Output the [X, Y] coordinate of the center of the cell containing the given text.  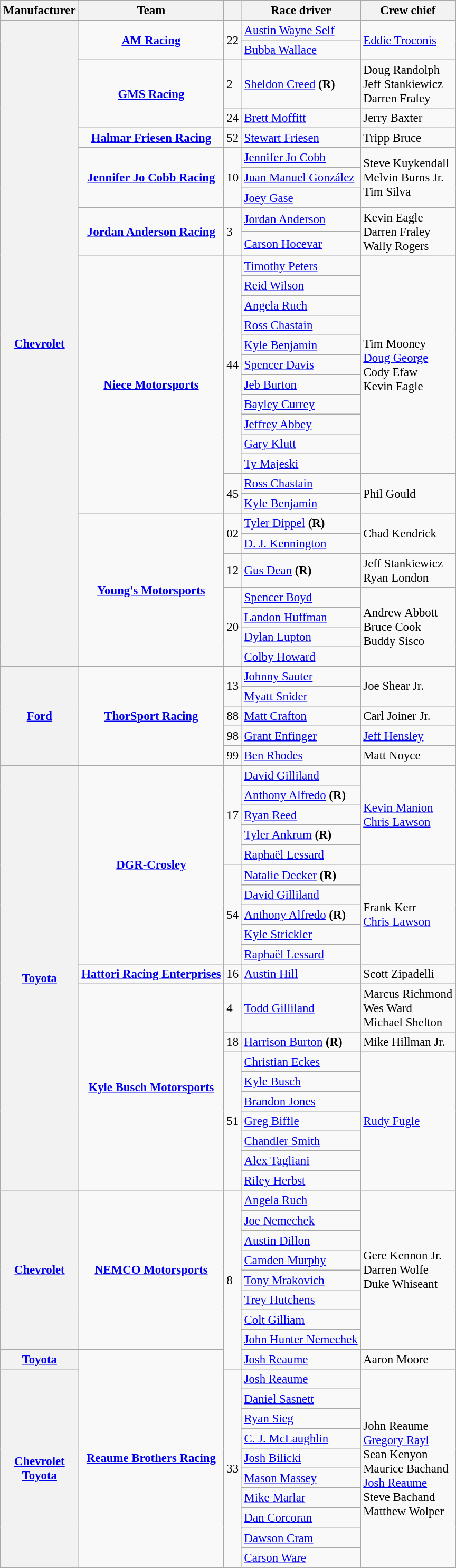
Eddie Troconis [408, 40]
Harrison Burton (R) [301, 1042]
Spencer Boyd [301, 597]
AM Racing [151, 40]
Ryan Reed [301, 815]
Bubba Wallace [301, 50]
Tripp Bruce [408, 138]
Mike Marlar [301, 1498]
Camden Murphy [301, 1260]
Trey Hutchens [301, 1300]
Jordan Anderson [301, 219]
Gus Dean (R) [301, 571]
Steve Kuykendall Melvin Burns Jr. Tim Silva [408, 177]
NEMCO Motorsports [151, 1270]
Timothy Peters [301, 266]
Ty Majeski [301, 464]
Austin Dillon [301, 1240]
Ford [40, 716]
54 [232, 915]
Jerry Baxter [408, 118]
Dylan Lupton [301, 637]
3 [232, 232]
Colt Gilliam [301, 1320]
51 [232, 1121]
D. J. Kennington [301, 543]
Jeb Burton [301, 384]
Grant Enfinger [301, 736]
Josh Bilicki [301, 1458]
Jeff Stankiewicz Ryan London [408, 571]
Race driver [301, 11]
Marcus Richmond Wes Ward Michael Shelton [408, 1008]
Crew chief [408, 11]
Niece Motorsports [151, 385]
10 [232, 177]
Ben Rhodes [301, 756]
John Hunter Nemechek [301, 1340]
Carson Hocevar [301, 244]
Young's Motorsports [151, 590]
Colby Howard [301, 657]
Tyler Ankrum (R) [301, 835]
Austin Hill [301, 974]
44 [232, 365]
45 [232, 494]
17 [232, 815]
Greg Biffle [301, 1121]
Gary Klutt [301, 444]
Scott Zipadelli [408, 974]
Stewart Friesen [301, 138]
Andrew Abbott Bruce Cook Buddy Sisco [408, 627]
Dan Corcoran [301, 1518]
John Reaume Gregory Rayl Sean Kenyon Maurice Bachand Josh Reaume Steve Bachand Matthew Wolper [408, 1468]
Aaron Moore [408, 1359]
Riley Herbst [301, 1181]
C. J. McLaughlin [301, 1439]
Kyle Strickler [301, 934]
98 [232, 736]
16 [232, 974]
2 [232, 84]
Frank Kerr Chris Lawson [408, 915]
Kyle Busch Motorsports [151, 1087]
Tyler Dippel (R) [301, 524]
Alex Tagliani [301, 1161]
22 [232, 40]
88 [232, 716]
Chevrolet Toyota [40, 1468]
Rudy Fugle [408, 1121]
Joey Gase [301, 198]
12 [232, 571]
Daniel Sasnett [301, 1399]
Brett Moffitt [301, 118]
Mike Hillman Jr. [408, 1042]
Reid Wilson [301, 285]
Jennifer Jo Cobb Racing [151, 177]
Juan Manuel González [301, 178]
Kyle Busch [301, 1082]
Hattori Racing Enterprises [151, 974]
Todd Gilliland [301, 1008]
Christian Eckes [301, 1062]
18 [232, 1042]
ThorSport Racing [151, 716]
Austin Wayne Self [301, 31]
Brandon Jones [301, 1102]
Dawson Cram [301, 1538]
02 [232, 534]
Landon Huffman [301, 617]
Chandler Smith [301, 1141]
Doug Randolph Jeff Stankiewicz Darren Fraley [408, 84]
Matt Crafton [301, 716]
Bayley Currey [301, 405]
Sheldon Creed (R) [301, 84]
Jennifer Jo Cobb [301, 158]
99 [232, 756]
Phil Gould [408, 494]
4 [232, 1008]
Ryan Sieg [301, 1419]
Joe Nemechek [301, 1220]
Myatt Snider [301, 696]
8 [232, 1280]
Carson Ware [301, 1557]
Reaume Brothers Racing [151, 1458]
Tony Mrakovich [301, 1280]
Kevin Eagle Darren Fraley Wally Rogers [408, 232]
Matt Noyce [408, 756]
Chad Kendrick [408, 534]
Carl Joiner Jr. [408, 716]
52 [232, 138]
DGR-Crosley [151, 865]
13 [232, 687]
Gere Kennon Jr. Darren Wolfe Duke Whiseant [408, 1270]
Team [151, 11]
Johnny Sauter [301, 677]
Joe Shear Jr. [408, 687]
Spencer Davis [301, 365]
33 [232, 1468]
Jeffrey Abbey [301, 425]
Jeff Hensley [408, 736]
Manufacturer [40, 11]
Mason Massey [301, 1478]
Kevin Manion Chris Lawson [408, 815]
Jordan Anderson Racing [151, 232]
20 [232, 627]
Tim Mooney Doug George Cody Efaw Kevin Eagle [408, 365]
Halmar Friesen Racing [151, 138]
GMS Racing [151, 94]
Natalie Decker (R) [301, 875]
24 [232, 118]
